Search for the cell housing the specified text and yield its [X, Y] center coordinate. 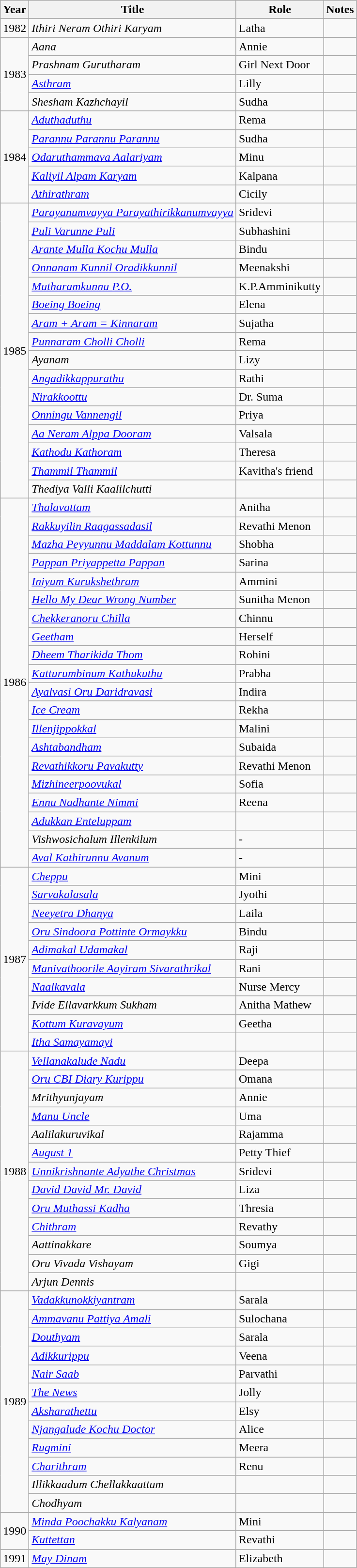
Asthram [133, 83]
Manivathoorile Aayiram Sivarathrikal [133, 968]
Unnikrishnante Adyathe Christmas [133, 1171]
Parayanumvayya Parayathirikkanumvayya [133, 212]
Punnaram Cholli Cholli [133, 342]
Elizabeth [279, 1558]
Pappan Priyappetta Pappan [133, 563]
Sulochana [279, 1319]
Jyothi [279, 895]
Liza [279, 1190]
Nurse Mercy [279, 987]
Elsy [279, 1411]
Prabha [279, 673]
Sarvakalasala [133, 895]
Ice Cream [133, 710]
Adikkurippu [133, 1355]
Shesham Kazhchayil [133, 102]
Boeing Boeing [133, 305]
The News [133, 1392]
Itha Samayamayi [133, 1042]
Sunitha Menon [279, 600]
Aalilakuruvikal [133, 1134]
Rohini [279, 655]
Minu [279, 157]
Ashtabandham [133, 747]
Kuttettan [133, 1540]
Shobha [279, 544]
Ennu Nadhante Nimmi [133, 802]
Dheem Tharikida Thom [133, 655]
Aval Kathirunnu Avanum [133, 858]
Kaliyil Alpam Karyam [133, 175]
Anitha [279, 507]
Laila [279, 913]
May Dinam [133, 1558]
Ithiri Neram Othiri Karyam [133, 28]
Sarina [279, 563]
Vishwosichalum Illenkilum [133, 839]
Prashnam Gurutharam [133, 65]
Ivide Ellavarkkum Sukham [133, 1005]
Vadakkunokkiyantram [133, 1300]
Priya [279, 415]
Subaida [279, 747]
Arante Mulla Kochu Mulla [133, 249]
1987 [15, 959]
Lizy [279, 360]
Dr. Suma [279, 397]
Oru Vivada Vishayam [133, 1263]
Girl Next Door [279, 65]
Thresia [279, 1208]
Meenakshi [279, 268]
Chinnu [279, 618]
Cheppu [133, 876]
Minda Poochakku Kalyanam [133, 1521]
Illikkaadum Chellakkaattum [133, 1485]
Malini [279, 729]
Latha [279, 28]
Aana [133, 47]
Kalpana [279, 175]
1990 [15, 1531]
Manu Uncle [133, 1116]
Kavitha's friend [279, 470]
K.P.Amminikutty [279, 286]
Chekkeranoru Chilla [133, 618]
Aattinakkare [133, 1245]
Title [133, 10]
Ayalvasi Oru Daridravasi [133, 692]
Revathi [279, 1540]
Hello My Dear Wrong Number [133, 600]
Rathi [279, 378]
Ammini [279, 581]
Geetha [279, 1024]
Rugmini [133, 1448]
David David Mr. David [133, 1190]
Sujatha [279, 323]
Onningu Vannengil [133, 415]
Mutharamkunnu P.O. [133, 286]
Katturumbinum Kathukuthu [133, 673]
Revathy [279, 1226]
1988 [15, 1171]
Kottum Kuravayum [133, 1024]
Subhashini [279, 231]
1991 [15, 1558]
Njangalude Kochu Doctor [133, 1429]
Rakkuyilin Raagassadasil [133, 526]
Adimakal Udamakal [133, 950]
Veena [279, 1355]
Revathikkoru Pavakutty [133, 765]
1983 [15, 74]
Reena [279, 802]
Vellanakalude Nadu [133, 1060]
1984 [15, 157]
Soumya [279, 1245]
Cicily [279, 194]
Valsala [279, 434]
Thediya Valli Kaalilchutti [133, 489]
Nair Saab [133, 1374]
Thammil Thammil [133, 470]
Kathodu Kathoram [133, 452]
Uma [279, 1116]
Adukkan Enteluppam [133, 821]
Oru CBI Diary Kurippu [133, 1079]
Ayanam [133, 360]
Angadikkappurathu [133, 378]
Charithram [133, 1466]
Renu [279, 1466]
Chodhyam [133, 1503]
Aksharathettu [133, 1411]
Iniyum Kurukshethram [133, 581]
1986 [15, 682]
Oru Muthassi Kadha [133, 1208]
Neeyetra Dhanya [133, 913]
Parannu Parannu Parannu [133, 139]
Role [279, 10]
Notes [340, 10]
August 1 [133, 1153]
Douthyam [133, 1337]
Indira [279, 692]
Odaruthammava Aalariyam [133, 157]
Alice [279, 1429]
Omana [279, 1079]
Anitha Mathew [279, 1005]
Petty Thief [279, 1153]
Ammavanu Pattiya Amali [133, 1319]
Arjun Dennis [133, 1282]
Aduthaduthu [133, 120]
Year [15, 10]
Gigi [279, 1263]
Sofia [279, 784]
1982 [15, 28]
1989 [15, 1402]
Mizhineerpoovukal [133, 784]
Parvathi [279, 1374]
Nirakkoottu [133, 397]
Mazha Peyyunnu Maddalam Kottunnu [133, 544]
Rajamma [279, 1134]
Lilly [279, 83]
Jolly [279, 1392]
Chithram [133, 1226]
Meera [279, 1448]
Athirathram [133, 194]
Puli Varunne Puli [133, 231]
Illenjippokkal [133, 729]
Raji [279, 950]
Aram + Aram = Kinnaram [133, 323]
Naalkavala [133, 987]
Aa Neram Alppa Dooram [133, 434]
1985 [15, 351]
Deepa [279, 1060]
Rekha [279, 710]
Geetham [133, 637]
Elena [279, 305]
Herself [279, 637]
Thalavattam [133, 507]
Onnanam Kunnil Oradikkunnil [133, 268]
Rani [279, 968]
Mrithyunjayam [133, 1097]
Theresa [279, 452]
Oru Sindoora Pottinte Ormaykku [133, 931]
